Return (X, Y) of the center of cell containing provided text 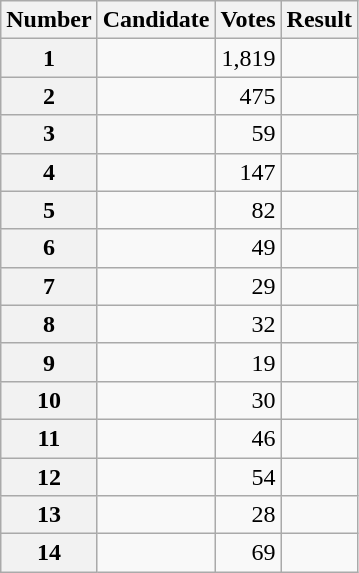
46 (248, 438)
3 (49, 134)
1 (49, 58)
49 (248, 248)
2 (49, 96)
19 (248, 362)
12 (49, 477)
13 (49, 515)
32 (248, 324)
54 (248, 477)
4 (49, 172)
5 (49, 210)
7 (49, 286)
147 (248, 172)
10 (49, 400)
8 (49, 324)
11 (49, 438)
Result (319, 20)
59 (248, 134)
69 (248, 553)
Number (49, 20)
30 (248, 400)
1,819 (248, 58)
475 (248, 96)
82 (248, 210)
Candidate (156, 20)
14 (49, 553)
9 (49, 362)
29 (248, 286)
6 (49, 248)
28 (248, 515)
Votes (248, 20)
